Output the (X, Y) coordinate of the center of the cell containing the given text.  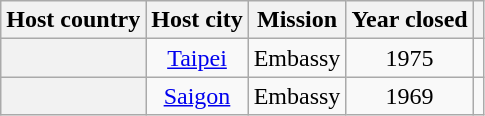
1975 (410, 58)
Host city (197, 20)
Saigon (197, 96)
Taipei (197, 58)
Mission (297, 20)
1969 (410, 96)
Year closed (410, 20)
Host country (74, 20)
